Provide the [x, y] coordinate of the cell's center where the given text is located.  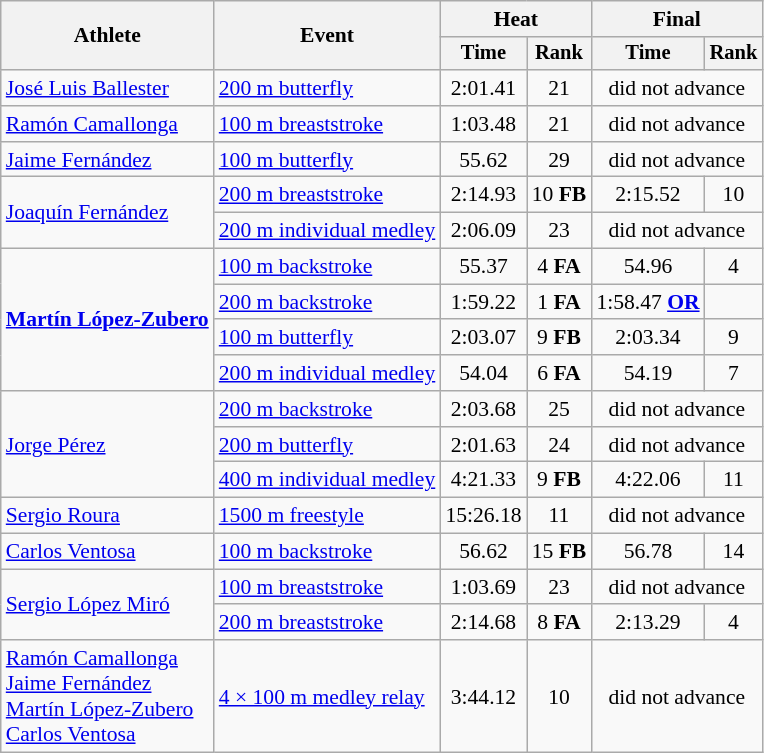
2:01.63 [483, 445]
9 [734, 338]
Final [676, 19]
1:03.69 [483, 587]
Jaime Fernández [108, 160]
2:01.41 [483, 88]
2:06.09 [483, 231]
54.19 [648, 373]
400 m individual medley [328, 480]
2:13.29 [648, 623]
Event [328, 36]
6 FA [560, 373]
Ramón CamallongaJaime FernándezMartín López-ZuberoCarlos Ventosa [108, 696]
1 FA [560, 302]
Heat [516, 19]
2:15.52 [648, 195]
José Luis Ballester [108, 88]
4:22.06 [648, 480]
Sergio López Miró [108, 604]
1500 m freestyle [328, 516]
Sergio Roura [108, 516]
25 [560, 409]
56.78 [648, 552]
8 FA [560, 623]
54.04 [483, 373]
2:03.34 [648, 338]
55.62 [483, 160]
4 × 100 m medley relay [328, 696]
54.96 [648, 267]
10 FB [560, 195]
24 [560, 445]
7 [734, 373]
Carlos Ventosa [108, 552]
55.37 [483, 267]
2:03.07 [483, 338]
56.62 [483, 552]
14 [734, 552]
Ramón Camallonga [108, 124]
3:44.12 [483, 696]
2:14.68 [483, 623]
1:59.22 [483, 302]
15:26.18 [483, 516]
Martín López-Zubero [108, 320]
Jorge Pérez [108, 444]
2:14.93 [483, 195]
15 FB [560, 552]
Joaquín Fernández [108, 212]
1:03.48 [483, 124]
1:58.47 OR [648, 302]
4:21.33 [483, 480]
2:03.68 [483, 409]
Athlete [108, 36]
4 FA [560, 267]
29 [560, 160]
